Identify which cell holds the provided text, then report its (X, Y) central coordinate. 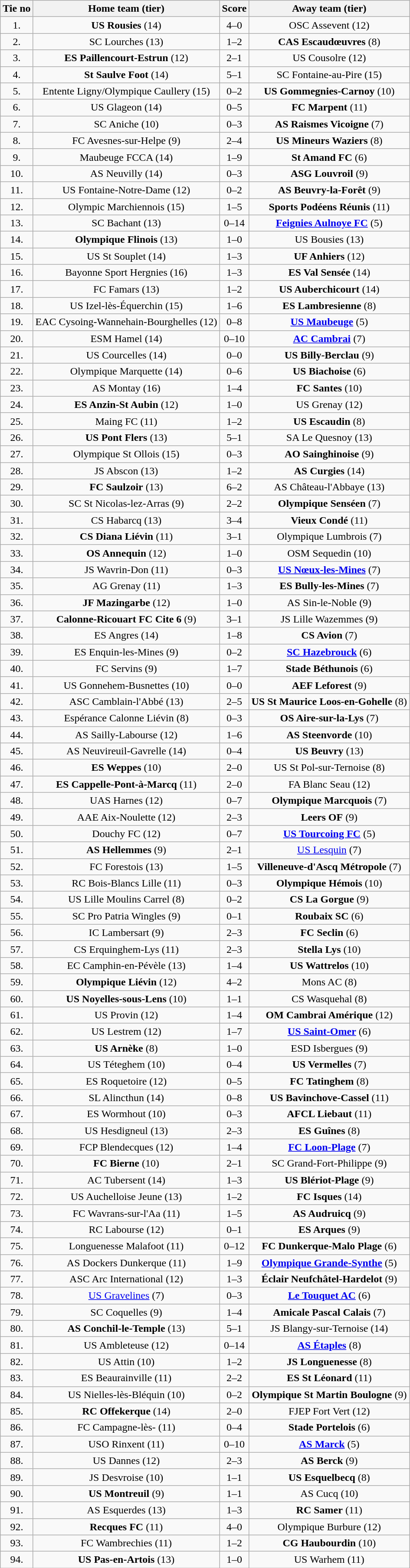
Recques FC (11) (126, 1526)
AS Curgies (14) (329, 470)
AO Sainghinoise (9) (329, 454)
90. (16, 1493)
US Beuvry (13) (329, 751)
55. (16, 916)
77. (16, 1279)
RC Samer (11) (329, 1510)
US Billy-Berclau (9) (329, 355)
AS Steenvorde (10) (329, 735)
ES Enquin-les-Mines (9) (126, 652)
81. (16, 1345)
6. (16, 108)
Espérance Calonne Liévin (8) (126, 718)
ASC Camblain-l'Abbé (13) (126, 701)
10. (16, 173)
FC Tatinghem (8) (329, 1081)
US St Souplet (14) (126, 256)
68. (16, 1131)
AS Conchil-le-Temple (13) (126, 1329)
Douchy FC (12) (126, 834)
ASC Arc International (12) (126, 1279)
4–2 (234, 982)
9. (16, 157)
OS Aire-sur-la-Lys (7) (329, 718)
ES Val Sensée (14) (329, 273)
2. (16, 42)
49. (16, 817)
JS Abscon (13) (126, 470)
AEF Leforest (9) (329, 685)
32. (16, 537)
40. (16, 668)
4. (16, 75)
20. (16, 339)
FC Santes (10) (329, 388)
Maubeuge FCCA (14) (126, 157)
Éclair Neufchâtel-Hardelot (9) (329, 1279)
US Arnèke (8) (126, 1048)
22. (16, 372)
US Rousies (14) (126, 25)
US Gravelines (7) (126, 1296)
US Lestrem (12) (126, 1032)
FJEP Fort Vert (12) (329, 1411)
51. (16, 850)
76. (16, 1263)
US Biachoise (6) (329, 372)
US Tourcoing FC (5) (329, 834)
84. (16, 1395)
ES Guînes (8) (329, 1131)
AG Grenay (11) (126, 586)
88. (16, 1460)
CG Haubourdin (10) (329, 1543)
US Fontaine-Notre-Dame (12) (126, 190)
69. (16, 1147)
SC Hazebrouck (6) (329, 652)
ES Anzin-St Aubin (12) (126, 404)
70. (16, 1164)
UF Anhiers (12) (329, 256)
SC Lourches (13) (126, 42)
AS Raismes Vicoigne (7) (329, 124)
59. (16, 982)
AS Berck (9) (329, 1460)
US Dannes (12) (126, 1460)
SA Le Quesnoy (13) (329, 437)
Villeneuve-d'Ascq Métropole (7) (329, 867)
US Glageon (14) (126, 108)
48. (16, 801)
83. (16, 1378)
US Lesquin (7) (329, 850)
CS Avion (7) (329, 636)
3–4 (234, 520)
AS Sailly-Labourse (12) (126, 735)
US Pont Flers (13) (126, 437)
Stade Portelois (6) (329, 1428)
91. (16, 1510)
AS Cucq (10) (329, 1493)
Amicale Pascal Calais (7) (329, 1312)
Olympique St Ollois (15) (126, 454)
CS La Gorgue (9) (329, 900)
US Izel-lès-Équerchin (15) (126, 306)
US Auberchicourt (14) (329, 289)
USO Rinxent (11) (126, 1444)
47. (16, 784)
92. (16, 1526)
78. (16, 1296)
JS Blangy-sur-Ternoise (14) (329, 1329)
Olympique Hémois (10) (329, 883)
36. (16, 603)
US Mineurs Waziers (8) (329, 140)
Olympique Marquette (14) (126, 372)
US Hesdigneul (13) (126, 1131)
23. (16, 388)
57. (16, 949)
Olympique Liévin (12) (126, 982)
JS Wavrin-Don (11) (126, 570)
3. (16, 58)
Entente Ligny/Olympique Caullery (15) (126, 91)
Olympique Flinois (13) (126, 240)
AS Esquerdes (13) (126, 1510)
FC Wavrans-sur-l'Aa (11) (126, 1213)
72. (16, 1196)
Olympique Grande-Synthe (5) (329, 1263)
JS Longuenesse (8) (329, 1362)
1–8 (234, 636)
ESD Isbergues (9) (329, 1048)
24. (16, 404)
Home team (tier) (126, 9)
US Nielles-lès-Bléquin (10) (126, 1395)
AS Audruicq (9) (329, 1213)
93. (16, 1543)
ES Wormhout (10) (126, 1114)
71. (16, 1180)
FC Seclin (6) (329, 932)
Mons AC (8) (329, 982)
45. (16, 751)
54. (16, 900)
ASG Louvroil (9) (329, 173)
29. (16, 487)
CS Habarcq (13) (126, 520)
14. (16, 240)
AS Montay (16) (126, 388)
US Blériot-Plage (9) (329, 1180)
FC Dunkerque-Malo Plage (6) (329, 1246)
Olympic Marchiennois (15) (126, 207)
Score (234, 9)
FC Marpent (11) (329, 108)
86. (16, 1428)
AS Dockers Dunkerque (11) (126, 1263)
FC Saulzoir (13) (126, 487)
EC Camphin-en-Pévèle (13) (126, 965)
FCP Blendecques (12) (126, 1147)
US St Pol-sur-Ternoise (8) (329, 768)
62. (16, 1032)
ES Beaurainville (11) (126, 1378)
US Grenay (12) (329, 404)
ES Arques (9) (329, 1229)
11. (16, 190)
RC Labourse (12) (126, 1229)
ESM Hamel (14) (126, 339)
19. (16, 322)
53. (16, 883)
87. (16, 1444)
FA Blanc Seau (12) (329, 784)
US Courcelles (14) (126, 355)
82. (16, 1362)
34. (16, 570)
85. (16, 1411)
UAS Harnes (12) (126, 801)
21. (16, 355)
2–5 (234, 701)
46. (16, 768)
38. (16, 636)
US Auchelloise Jeune (13) (126, 1196)
US Maubeuge (5) (329, 322)
52. (16, 867)
FC Loon-Plage (7) (329, 1147)
St Saulve Foot (14) (126, 75)
SC St Nicolas-lez-Arras (9) (126, 504)
37. (16, 619)
ES Weppes (10) (126, 768)
6–2 (234, 487)
FC Isques (14) (329, 1196)
FC Bierne (10) (126, 1164)
7. (16, 124)
Calonne-Ricouart FC Cite 6 (9) (126, 619)
SC Grand-Fort-Philippe (9) (329, 1164)
OSC Assevent (12) (329, 25)
30. (16, 504)
AS Neuvilly (14) (126, 173)
Maing FC (11) (126, 421)
79. (16, 1312)
CS Diana Liévin (11) (126, 537)
US Attin (10) (126, 1362)
US Provin (12) (126, 1015)
ES Paillencourt-Estrun (12) (126, 58)
AS Sin-le-Noble (9) (329, 603)
Olympique Lumbrois (7) (329, 537)
0–12 (234, 1246)
Vieux Condé (11) (329, 520)
US Saint-Omer (6) (329, 1032)
OSM Sequedin (10) (329, 553)
US Bavinchove-Cassel (11) (329, 1098)
US Téteghem (10) (126, 1065)
33. (16, 553)
SC Aniche (10) (126, 124)
AS Château-l'Abbaye (13) (329, 487)
St Amand FC (6) (329, 157)
US Noyelles-sous-Lens (10) (126, 998)
61. (16, 1015)
SC Coquelles (9) (126, 1312)
16. (16, 273)
AC Cambrai (7) (329, 339)
5. (16, 91)
CS Wasquehal (8) (329, 998)
FC Campagne-lès- (11) (126, 1428)
AS Étaples (8) (329, 1345)
FC Servins (9) (126, 668)
FC Famars (13) (126, 289)
17. (16, 289)
25. (16, 421)
OS Annequin (12) (126, 553)
42. (16, 701)
67. (16, 1114)
SC Fontaine-au-Pire (15) (329, 75)
8. (16, 140)
ES St Léonard (11) (329, 1378)
US Gommegnies-Carnoy (10) (329, 91)
FC Forestois (13) (126, 867)
AFCL Liebaut (11) (329, 1114)
Olympique Burbure (12) (329, 1526)
US Pas-en-Artois (13) (126, 1560)
58. (16, 965)
ES Roquetoire (12) (126, 1081)
43. (16, 718)
60. (16, 998)
80. (16, 1329)
OM Cambrai Amérique (12) (329, 1015)
73. (16, 1213)
AS Hellemmes (9) (126, 850)
ES Cappelle-Pont-à-Marcq (11) (126, 784)
31. (16, 520)
ES Lambresienne (8) (329, 306)
50. (16, 834)
28. (16, 470)
44. (16, 735)
US Warhem (11) (329, 1560)
Feignies Aulnoye FC (5) (329, 223)
Stade Béthunois (6) (329, 668)
18. (16, 306)
US Esquelbecq (8) (329, 1477)
74. (16, 1229)
AS Beuvry-la-Forêt (9) (329, 190)
Away team (tier) (329, 9)
JF Mazingarbe (12) (126, 603)
AS Marck (5) (329, 1444)
US Gonnehem-Busnettes (10) (126, 685)
35. (16, 586)
EAC Cysoing-Wannehain-Bourghelles (12) (126, 322)
39. (16, 652)
89. (16, 1477)
75. (16, 1246)
US Cousolre (12) (329, 58)
Olympique Marcquois (7) (329, 801)
Bayonne Sport Hergnies (16) (126, 273)
US Wattrelos (10) (329, 965)
Longuenesse Malafoot (11) (126, 1246)
56. (16, 932)
IC Lambersart (9) (126, 932)
US Vermelles (7) (329, 1065)
Roubaix SC (6) (329, 916)
RC Bois-Blancs Lille (11) (126, 883)
64. (16, 1065)
Olympique St Martin Boulogne (9) (329, 1395)
Olympique Senséen (7) (329, 504)
US Lille Moulins Carrel (8) (126, 900)
JS Desvroise (10) (126, 1477)
0–6 (234, 372)
15. (16, 256)
AAE Aix-Noulette (12) (126, 817)
JS Lille Wazemmes (9) (329, 619)
US Montreuil (9) (126, 1493)
26. (16, 437)
SC Pro Patria Wingles (9) (126, 916)
AS Neuvireuil-Gavrelle (14) (126, 751)
94. (16, 1560)
FC Wambrechies (11) (126, 1543)
US Nœux-les-Mines (7) (329, 570)
Le Touquet AC (6) (329, 1296)
ES Angres (14) (126, 636)
SC Bachant (13) (126, 223)
13. (16, 223)
Stella Lys (10) (329, 949)
66. (16, 1098)
2–4 (234, 140)
Sports Podéens Réunis (11) (329, 207)
Tie no (16, 9)
Leers OF (9) (329, 817)
CAS Escaudœuvres (8) (329, 42)
US St Maurice Loos-en-Gohelle (8) (329, 701)
US Bousies (13) (329, 240)
US Ambleteuse (12) (126, 1345)
CS Erquinghem-Lys (11) (126, 949)
RC Offekerque (14) (126, 1411)
41. (16, 685)
US Escaudin (8) (329, 421)
1. (16, 25)
65. (16, 1081)
AC Tubersent (14) (126, 1180)
12. (16, 207)
27. (16, 454)
FC Avesnes-sur-Helpe (9) (126, 140)
ES Bully-les-Mines (7) (329, 586)
SL Alincthun (14) (126, 1098)
63. (16, 1048)
